Scan for the cell matching the given text and deliver its [x, y] coordinate at center. 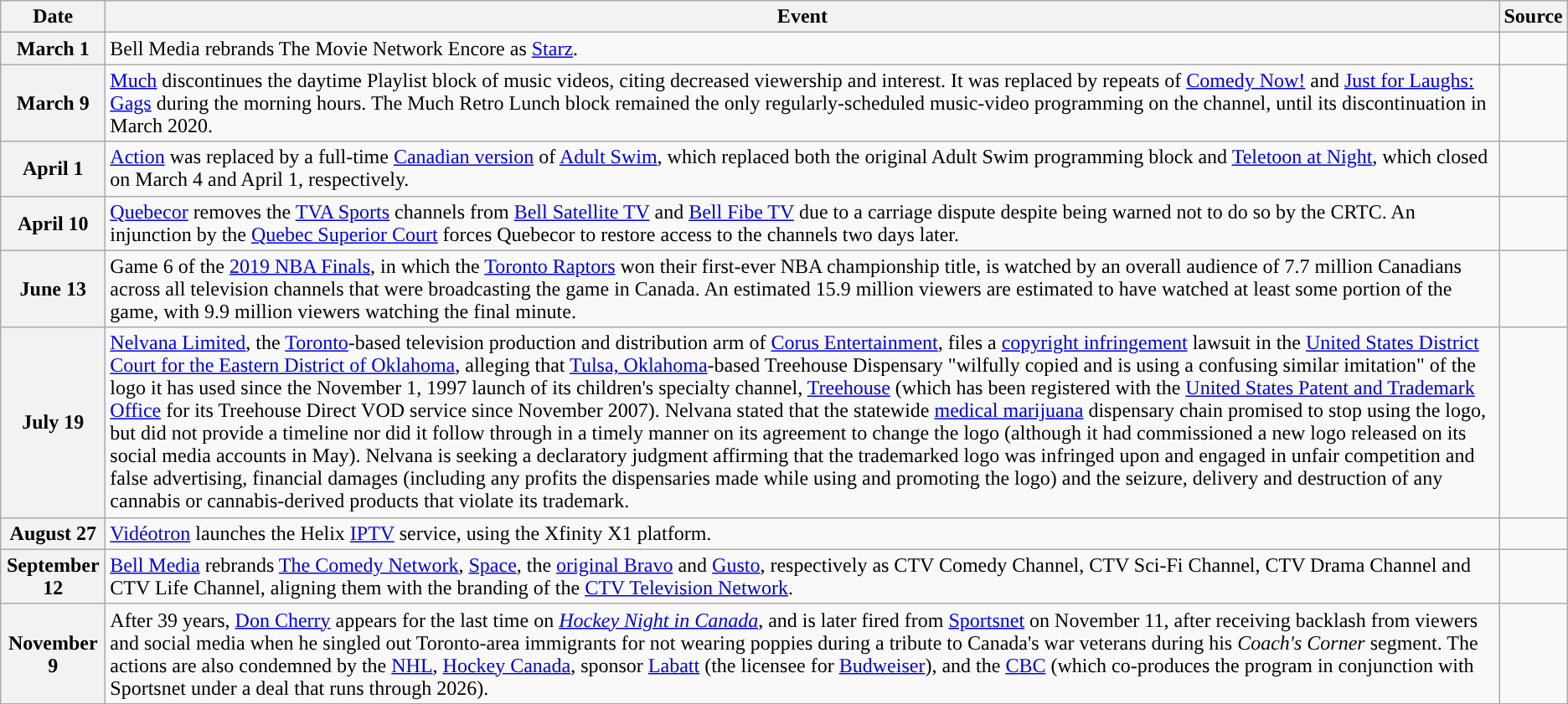
August 27 [54, 533]
September 12 [54, 576]
Event [802, 17]
June 13 [54, 289]
March 9 [54, 103]
March 1 [54, 49]
Date [54, 17]
Vidéotron launches the Helix IPTV service, using the Xfinity X1 platform. [802, 533]
April 10 [54, 223]
Bell Media rebrands The Movie Network Encore as Starz. [802, 49]
July 19 [54, 422]
November 9 [54, 653]
Source [1533, 17]
April 1 [54, 169]
